Search for the cell housing the specified text and yield its [x, y] center coordinate. 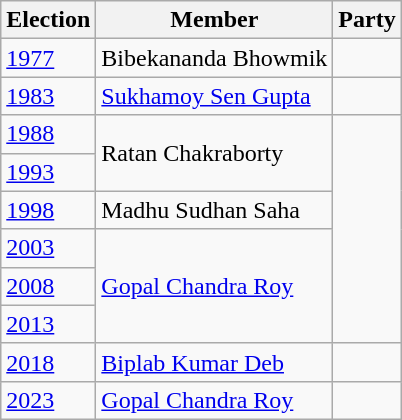
2003 [48, 248]
Biplab Kumar Deb [214, 362]
2008 [48, 286]
2013 [48, 324]
Party [367, 20]
1993 [48, 172]
Election [48, 20]
2018 [48, 362]
1983 [48, 96]
Bibekananda Bhowmik [214, 58]
1998 [48, 210]
2023 [48, 400]
1977 [48, 58]
Member [214, 20]
Sukhamoy Sen Gupta [214, 96]
Ratan Chakraborty [214, 153]
Madhu Sudhan Saha [214, 210]
1988 [48, 134]
